Pinpoint the cell where the given text exists, returning its [X, Y] midpoint coordinate. 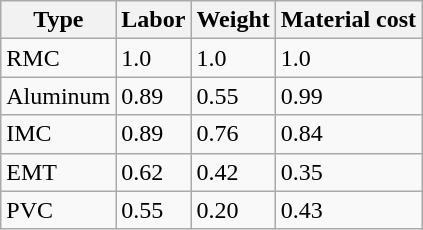
Aluminum [58, 96]
Weight [233, 20]
0.62 [154, 172]
0.76 [233, 134]
Labor [154, 20]
PVC [58, 210]
0.35 [348, 172]
0.84 [348, 134]
Material cost [348, 20]
0.43 [348, 210]
EMT [58, 172]
RMC [58, 58]
IMC [58, 134]
Type [58, 20]
0.20 [233, 210]
0.42 [233, 172]
0.99 [348, 96]
